Pinpoint the cell where the given text exists, returning its [x, y] midpoint coordinate. 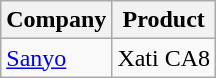
Sanyo [56, 58]
Xati CA8 [164, 58]
Product [164, 20]
Company [56, 20]
